Pinpoint the cell where the given text exists, returning its (X, Y) midpoint coordinate. 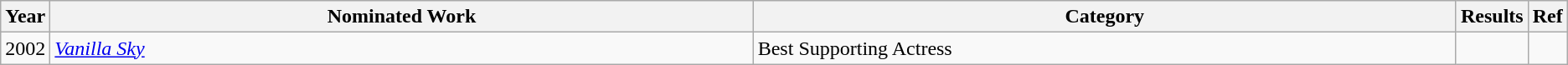
Best Supporting Actress (1104, 48)
2002 (25, 48)
Year (25, 17)
Vanilla Sky (402, 48)
Results (1492, 17)
Ref (1548, 17)
Nominated Work (402, 17)
Category (1104, 17)
